Find where the given text appears and provide that cell's center as [X, Y] coordinate. 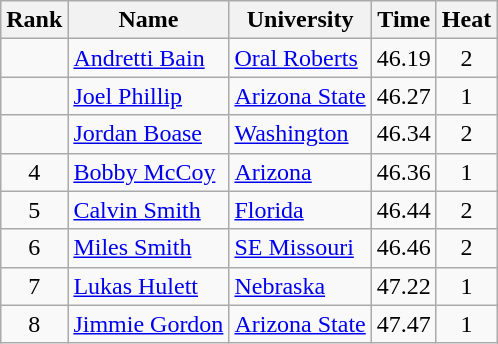
8 [34, 324]
Jordan Boase [148, 134]
Calvin Smith [148, 210]
Florida [300, 210]
6 [34, 248]
Miles Smith [148, 248]
Heat [466, 20]
University [300, 20]
Jimmie Gordon [148, 324]
7 [34, 286]
4 [34, 172]
Nebraska [300, 286]
Arizona [300, 172]
Oral Roberts [300, 58]
SE Missouri [300, 248]
Joel Phillip [148, 96]
Name [148, 20]
46.46 [404, 248]
46.27 [404, 96]
Lukas Hulett [148, 286]
46.34 [404, 134]
Time [404, 20]
47.22 [404, 286]
Rank [34, 20]
46.19 [404, 58]
Andretti Bain [148, 58]
46.36 [404, 172]
Washington [300, 134]
47.47 [404, 324]
5 [34, 210]
Bobby McCoy [148, 172]
46.44 [404, 210]
